Pinpoint the cell where the given text exists, returning its (X, Y) midpoint coordinate. 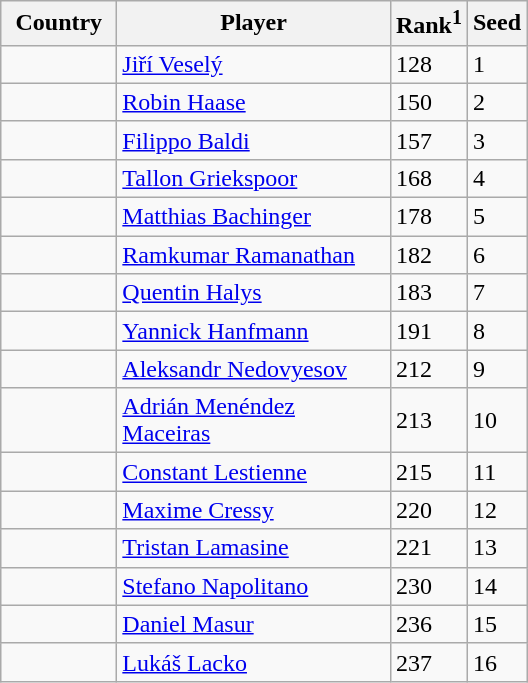
8 (496, 331)
Robin Haase (254, 102)
6 (496, 255)
213 (428, 420)
15 (496, 624)
4 (496, 178)
Tristan Lamasine (254, 548)
9 (496, 369)
Yannick Hanfmann (254, 331)
13 (496, 548)
128 (428, 64)
212 (428, 369)
14 (496, 586)
10 (496, 420)
3 (496, 140)
Player (254, 24)
230 (428, 586)
183 (428, 293)
12 (496, 510)
Rank1 (428, 24)
220 (428, 510)
Matthias Bachinger (254, 217)
11 (496, 472)
182 (428, 255)
237 (428, 662)
Maxime Cressy (254, 510)
Stefano Napolitano (254, 586)
Country (59, 24)
236 (428, 624)
5 (496, 217)
168 (428, 178)
Jiří Veselý (254, 64)
16 (496, 662)
Filippo Baldi (254, 140)
1 (496, 64)
Constant Lestienne (254, 472)
Seed (496, 24)
Lukáš Lacko (254, 662)
221 (428, 548)
7 (496, 293)
2 (496, 102)
Adrián Menéndez Maceiras (254, 420)
157 (428, 140)
191 (428, 331)
Tallon Griekspoor (254, 178)
Daniel Masur (254, 624)
215 (428, 472)
Ramkumar Ramanathan (254, 255)
178 (428, 217)
150 (428, 102)
Aleksandr Nedovyesov (254, 369)
Quentin Halys (254, 293)
